From the cell containing the given text, extract its center point as [x, y] coordinate. 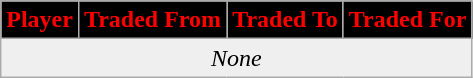
None [236, 58]
Player [40, 20]
Traded To [286, 20]
Traded From [152, 20]
Traded For [408, 20]
